From the cell containing the given text, extract its center point as (x, y) coordinate. 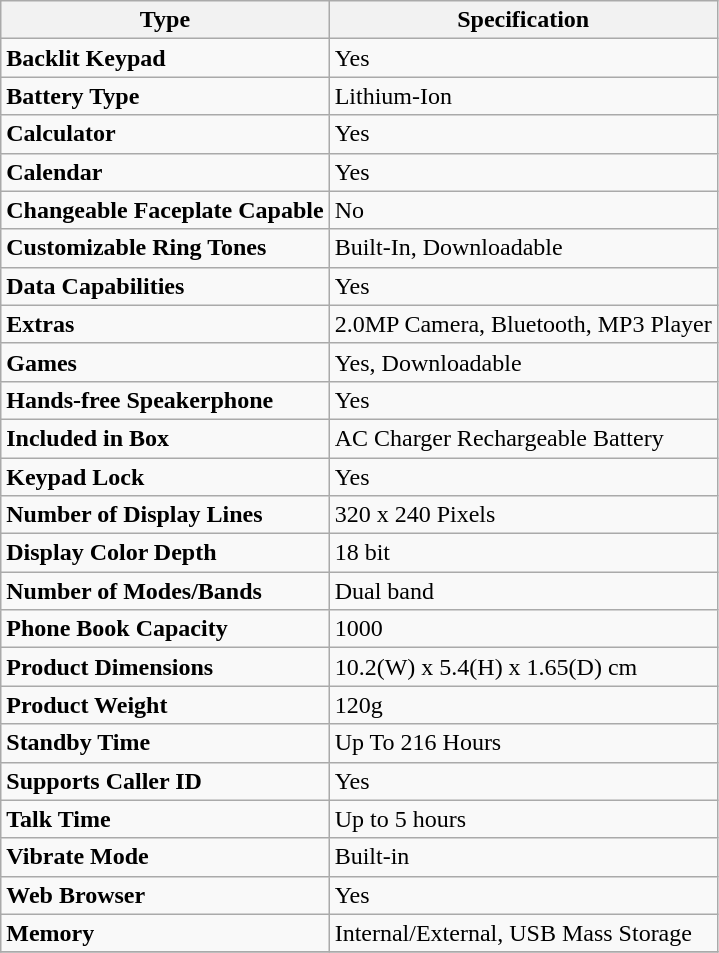
Number of Display Lines (165, 515)
320 x 240 Pixels (523, 515)
Memory (165, 933)
Lithium-Ion (523, 96)
Product Weight (165, 705)
Included in Box (165, 438)
Built-in (523, 857)
Number of Modes/Bands (165, 591)
Battery Type (165, 96)
Data Capabilities (165, 286)
Supports Caller ID (165, 781)
Hands-free Speakerphone (165, 400)
Up To 216 Hours (523, 743)
Calendar (165, 172)
Vibrate Mode (165, 857)
Internal/External, USB Mass Storage (523, 933)
Standby Time (165, 743)
Talk Time (165, 819)
Calculator (165, 134)
Yes, Downloadable (523, 362)
Customizable Ring Tones (165, 248)
Built-In, Downloadable (523, 248)
1000 (523, 629)
Up to 5 hours (523, 819)
Web Browser (165, 895)
No (523, 210)
2.0MP Camera, Bluetooth, MP3 Player (523, 324)
Dual band (523, 591)
Specification (523, 20)
Display Color Depth (165, 553)
Keypad Lock (165, 477)
Extras (165, 324)
Changeable Faceplate Capable (165, 210)
18 bit (523, 553)
Backlit Keypad (165, 58)
120g (523, 705)
Games (165, 362)
Phone Book Capacity (165, 629)
AC Charger Rechargeable Battery (523, 438)
Product Dimensions (165, 667)
10.2(W) x 5.4(H) x 1.65(D) cm (523, 667)
Type (165, 20)
